Determine the (X, Y) coordinate at the center of the cell enclosing the given text.  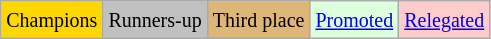
Champions (52, 20)
Promoted (354, 20)
Relegated (444, 20)
Runners-up (155, 20)
Third place (258, 20)
